Return (X, Y) of the center of cell containing provided text 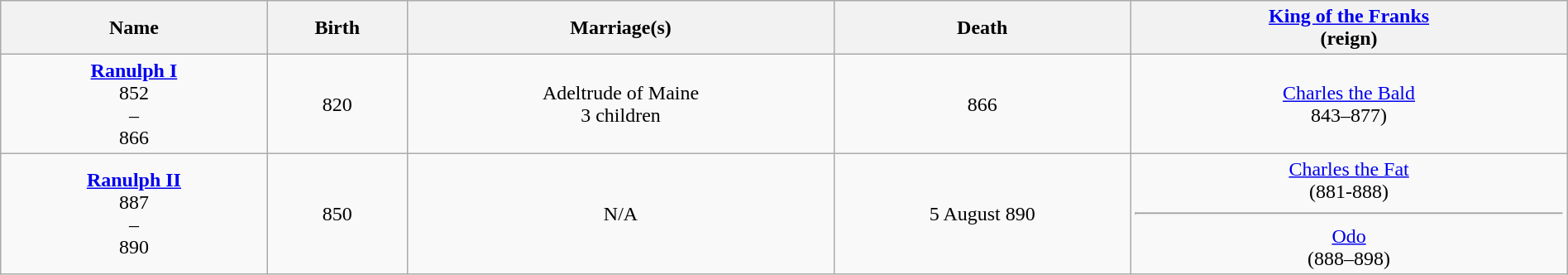
Death (982, 28)
Ranulph I852–866 (134, 104)
Name (134, 28)
820 (337, 104)
Marriage(s) (620, 28)
Birth (337, 28)
Ranulph II887–890 (134, 214)
5 August 890 (982, 214)
850 (337, 214)
Adeltrude of Maine 3 children (620, 104)
866 (982, 104)
N/A (620, 214)
Charles the Fat(881-888)Odo(888–898) (1349, 214)
Charles the Bald843–877) (1349, 104)
King of the Franks(reign) (1349, 28)
